Locate the cell with the specified text and output its (X, Y) center coordinate. 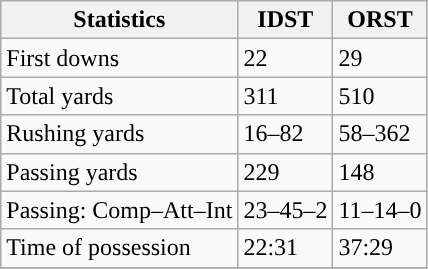
148 (380, 172)
Time of possession (120, 248)
311 (286, 96)
29 (380, 58)
22 (286, 58)
16–82 (286, 134)
22:31 (286, 248)
Passing: Comp–Att–Int (120, 210)
Passing yards (120, 172)
510 (380, 96)
58–362 (380, 134)
Statistics (120, 20)
Total yards (120, 96)
First downs (120, 58)
11–14–0 (380, 210)
ORST (380, 20)
229 (286, 172)
IDST (286, 20)
37:29 (380, 248)
Rushing yards (120, 134)
23–45–2 (286, 210)
